Detect which cell encompasses the target text, then output its [X, Y] center coordinate. 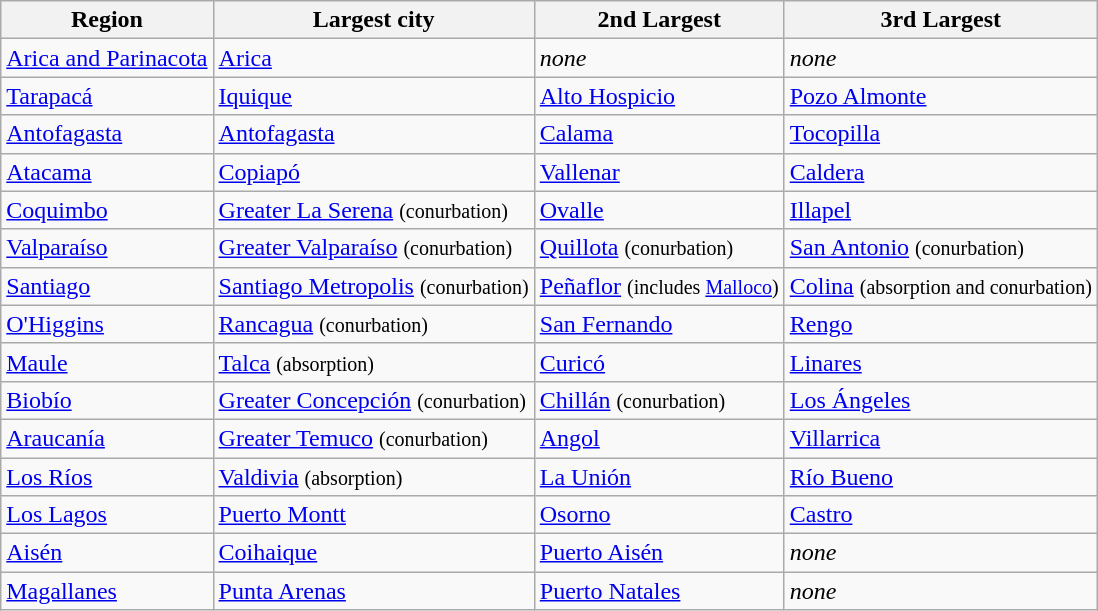
2nd Largest [659, 20]
Coihaique [374, 553]
Chillán (conurbation) [659, 400]
Río Bueno [940, 477]
Los Ángeles [940, 400]
Biobío [107, 400]
Valparaíso [107, 248]
Castro [940, 515]
Iquique [374, 96]
3rd Largest [940, 20]
Illapel [940, 210]
Copiapó [374, 172]
Puerto Aisén [659, 553]
Santiago [107, 286]
Region [107, 20]
O'Higgins [107, 324]
Tarapacá [107, 96]
La Unión [659, 477]
Tocopilla [940, 134]
San Antonio (conurbation) [940, 248]
Talca (absorption) [374, 362]
Vallenar [659, 172]
Peñaflor (includes Malloco) [659, 286]
Valdivia (absorption) [374, 477]
Largest city [374, 20]
Puerto Montt [374, 515]
Greater Valparaíso (conurbation) [374, 248]
Villarrica [940, 438]
Quillota (conurbation) [659, 248]
Pozo Almonte [940, 96]
Greater Concepción (conurbation) [374, 400]
Los Ríos [107, 477]
Curicó [659, 362]
Alto Hospicio [659, 96]
Magallanes [107, 591]
Arica [374, 58]
Aisén [107, 553]
Los Lagos [107, 515]
Caldera [940, 172]
Linares [940, 362]
San Fernando [659, 324]
Maule [107, 362]
Calama [659, 134]
Colina (absorption and conurbation) [940, 286]
Angol [659, 438]
Rancagua (conurbation) [374, 324]
Puerto Natales [659, 591]
Santiago Metropolis (conurbation) [374, 286]
Coquimbo [107, 210]
Ovalle [659, 210]
Rengo [940, 324]
Punta Arenas [374, 591]
Greater La Serena (conurbation) [374, 210]
Osorno [659, 515]
Greater Temuco (conurbation) [374, 438]
Atacama [107, 172]
Araucanía [107, 438]
Arica and Parinacota [107, 58]
